Identify which cell holds the provided text, then report its (X, Y) central coordinate. 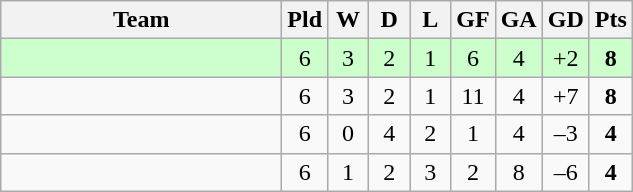
L (430, 20)
+2 (566, 58)
GD (566, 20)
–3 (566, 134)
Pld (305, 20)
11 (473, 96)
D (390, 20)
0 (348, 134)
+7 (566, 96)
Pts (610, 20)
W (348, 20)
–6 (566, 172)
Team (142, 20)
GA (518, 20)
GF (473, 20)
